Return (X, Y) of the center of cell containing provided text 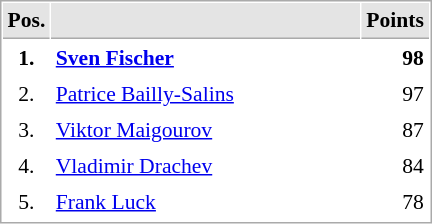
98 (396, 57)
4. (26, 165)
78 (396, 201)
1. (26, 57)
2. (26, 93)
5. (26, 201)
Sven Fischer (206, 57)
Viktor Maigourov (206, 129)
Points (396, 21)
Pos. (26, 21)
Patrice Bailly-Salins (206, 93)
84 (396, 165)
Vladimir Drachev (206, 165)
87 (396, 129)
3. (26, 129)
Frank Luck (206, 201)
97 (396, 93)
